Return (x, y) of the center of cell containing provided text 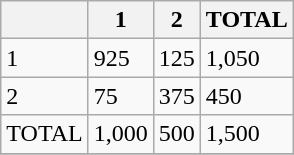
500 (176, 134)
75 (120, 96)
450 (246, 96)
1,050 (246, 58)
375 (176, 96)
1,500 (246, 134)
1,000 (120, 134)
925 (120, 58)
125 (176, 58)
